Detect which cell encompasses the target text, then output its [x, y] center coordinate. 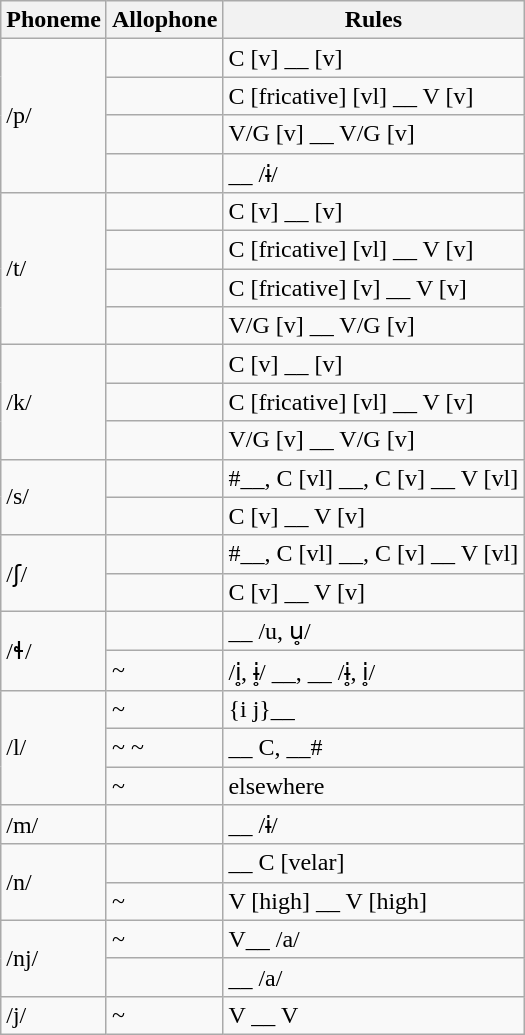
/j/ [54, 1015]
/k/ [54, 402]
/l/ [54, 747]
/p/ [54, 116]
C [fricative] [v] __ V [v] [374, 288]
/s/ [54, 497]
{i j}__ [374, 709]
__ /a/ [374, 977]
~ ~ [164, 747]
Allophone [164, 20]
/t/ [54, 269]
V __ V [374, 1015]
/n/ [54, 882]
Rules [374, 20]
__ C [velar] [374, 863]
__ C, __# [374, 747]
V__ /a/ [374, 939]
/nj/ [54, 958]
/ʃ/ [54, 573]
/ɬ/ [54, 650]
__ /u, u̥/ [374, 631]
Phoneme [54, 20]
/i̥, ɨ̥/ __, __ /ɨ̥, i̥/ [374, 671]
V [high] __ V [high] [374, 901]
/m/ [54, 825]
elsewhere [374, 785]
